Identify which cell holds the provided text, then report its [x, y] central coordinate. 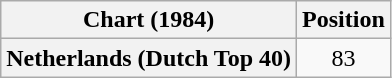
Netherlands (Dutch Top 40) [149, 58]
Position [344, 20]
Chart (1984) [149, 20]
83 [344, 58]
